Search for the cell housing the specified text and yield its [X, Y] center coordinate. 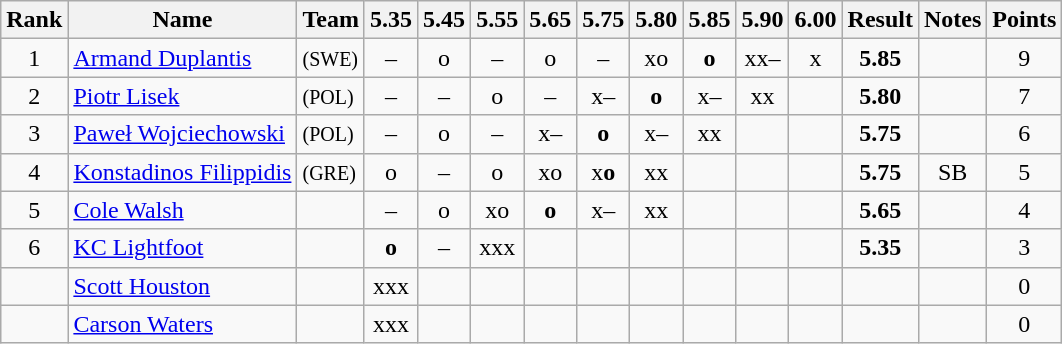
Paweł Wojciechowski [182, 134]
(GRE) [331, 172]
5.55 [498, 20]
Scott Houston [182, 286]
9 [1024, 58]
2 [34, 96]
5.90 [762, 20]
Team [331, 20]
Result [880, 20]
Piotr Lisek [182, 96]
6.00 [816, 20]
Armand Duplantis [182, 58]
x [816, 58]
(SWE) [331, 58]
KC Lightfoot [182, 248]
5.45 [444, 20]
7 [1024, 96]
Rank [34, 20]
1 [34, 58]
Name [182, 20]
SB [952, 172]
Cole Walsh [182, 210]
Points [1024, 20]
Notes [952, 20]
Carson Waters [182, 324]
xx– [762, 58]
Konstadinos Filippidis [182, 172]
